Scan for the cell matching the given text and deliver its (X, Y) coordinate at center. 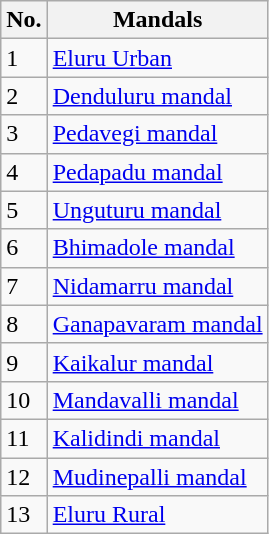
4 (24, 172)
12 (24, 477)
Kaikalur mandal (158, 362)
Nidamarru mandal (158, 286)
6 (24, 248)
No. (24, 20)
Unguturu mandal (158, 210)
Bhimadole mandal (158, 248)
9 (24, 362)
7 (24, 286)
11 (24, 438)
10 (24, 400)
Eluru Rural (158, 515)
Mudinepalli mandal (158, 477)
Denduluru mandal (158, 96)
8 (24, 324)
Pedavegi mandal (158, 134)
13 (24, 515)
1 (24, 58)
Ganapavaram mandal (158, 324)
Eluru Urban (158, 58)
Mandals (158, 20)
Mandavalli mandal (158, 400)
2 (24, 96)
Pedapadu mandal (158, 172)
3 (24, 134)
Kalidindi mandal (158, 438)
5 (24, 210)
